Locate the cell with the specified text and output its [X, Y] center coordinate. 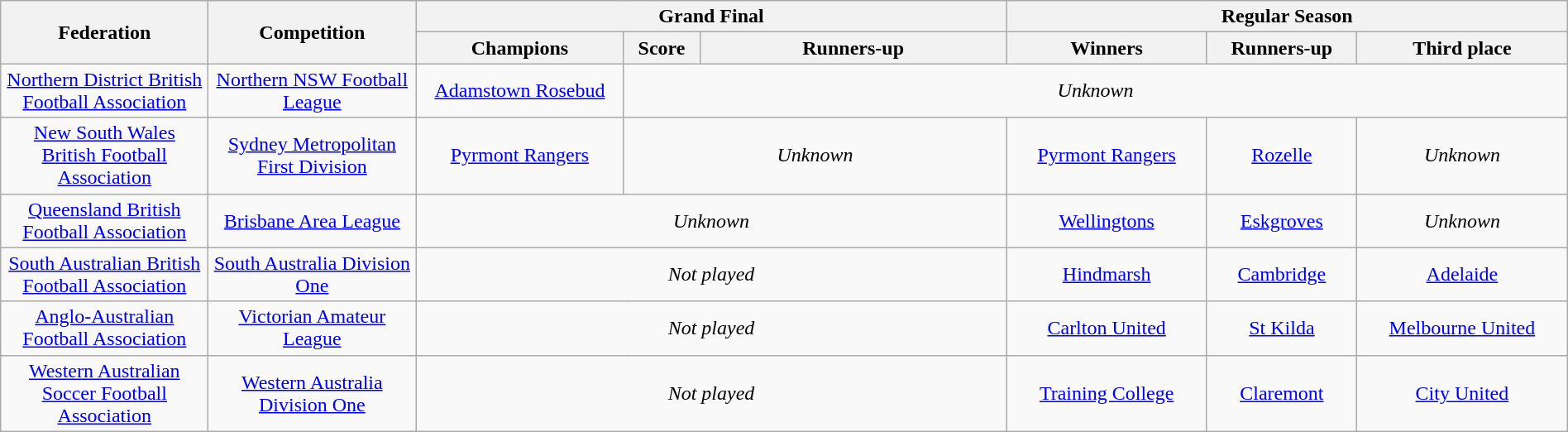
Cambridge [1282, 275]
Brisbane Area League [313, 220]
Score [662, 48]
Training College [1107, 393]
Northern District British Football Association [104, 91]
Melbourne United [1462, 328]
Sydney Metropolitan First Division [313, 156]
Western Australian Soccer Football Association [104, 393]
Winners [1107, 48]
Grand Final [711, 17]
Queensland British Football Association [104, 220]
Wellingtons [1107, 220]
Third place [1462, 48]
South Australian British Football Association [104, 275]
Federation [104, 32]
Northern NSW Football League [313, 91]
South Australia Division One [313, 275]
Adelaide [1462, 275]
Regular Season [1287, 17]
City United [1462, 393]
Hindmarsh [1107, 275]
St Kilda [1282, 328]
Western Australia Division One [313, 393]
Adamstown Rosebud [519, 91]
Eskgroves [1282, 220]
Anglo-Australian Football Association [104, 328]
Competition [313, 32]
New South Wales British Football Association [104, 156]
Claremont [1282, 393]
Carlton United [1107, 328]
Champions [519, 48]
Rozelle [1282, 156]
Victorian Amateur League [313, 328]
